Find where the given text appears and provide that cell's center as [X, Y] coordinate. 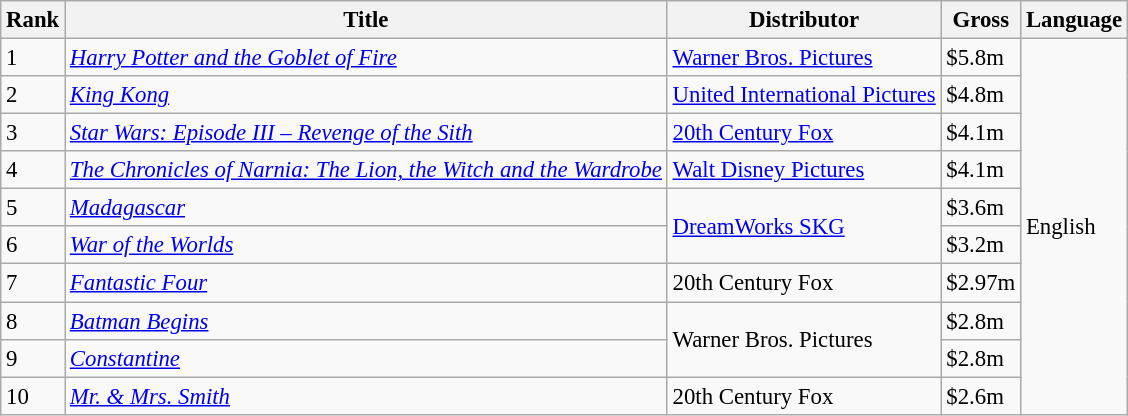
$3.6m [981, 208]
Distributor [804, 20]
9 [33, 358]
1 [33, 58]
Constantine [366, 358]
6 [33, 245]
$3.2m [981, 245]
Madagascar [366, 208]
King Kong [366, 95]
The Chronicles of Narnia: The Lion, the Witch and the Wardrobe [366, 170]
4 [33, 170]
2 [33, 95]
10 [33, 396]
Walt Disney Pictures [804, 170]
Gross [981, 20]
7 [33, 283]
Harry Potter and the Goblet of Fire [366, 58]
$2.6m [981, 396]
English [1074, 227]
5 [33, 208]
$2.97m [981, 283]
$4.8m [981, 95]
Batman Begins [366, 321]
Language [1074, 20]
8 [33, 321]
DreamWorks SKG [804, 226]
War of the Worlds [366, 245]
Rank [33, 20]
3 [33, 133]
Mr. & Mrs. Smith [366, 396]
Star Wars: Episode III – Revenge of the Sith [366, 133]
Title [366, 20]
$5.8m [981, 58]
United International Pictures [804, 95]
Fantastic Four [366, 283]
